Return [x, y] of the center of cell containing provided text 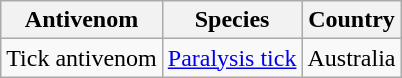
Tick antivenom [82, 58]
Antivenom [82, 20]
Country [352, 20]
Australia [352, 58]
Paralysis tick [232, 58]
Species [232, 20]
